Scan for the cell matching the given text and deliver its [X, Y] coordinate at center. 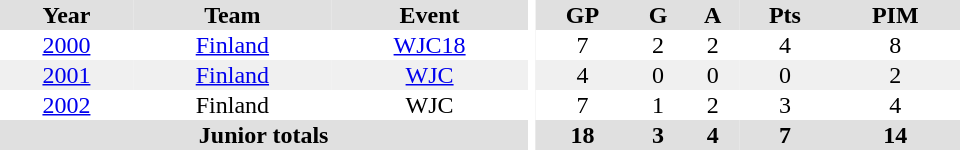
G [658, 15]
GP [582, 15]
Team [232, 15]
1 [658, 105]
2001 [66, 75]
A [712, 15]
2002 [66, 105]
14 [895, 135]
2000 [66, 45]
Year [66, 15]
18 [582, 135]
Event [430, 15]
Junior totals [264, 135]
WJC18 [430, 45]
8 [895, 45]
Pts [784, 15]
PIM [895, 15]
